Provide the [X, Y] coordinate of the cell's center where the given text is located.  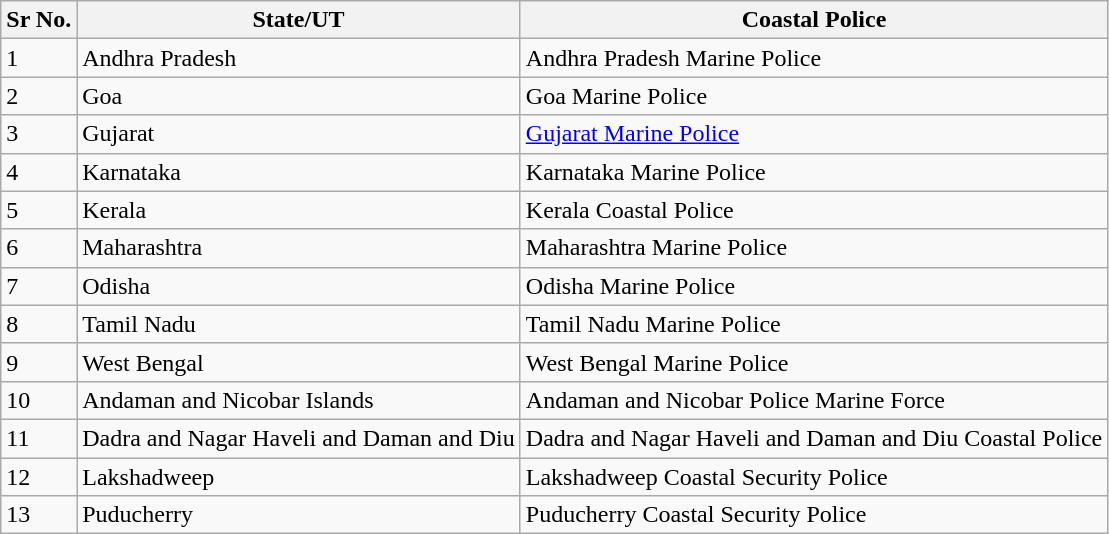
Lakshadweep Coastal Security Police [814, 477]
4 [39, 172]
Maharashtra [299, 248]
13 [39, 515]
1 [39, 58]
West Bengal Marine Police [814, 362]
Dadra and Nagar Haveli and Daman and Diu [299, 438]
Tamil Nadu [299, 324]
West Bengal [299, 362]
9 [39, 362]
Puducherry [299, 515]
Andhra Pradesh [299, 58]
Lakshadweep [299, 477]
Karnataka Marine Police [814, 172]
8 [39, 324]
Karnataka [299, 172]
Coastal Police [814, 20]
Andhra Pradesh Marine Police [814, 58]
Gujarat Marine Police [814, 134]
3 [39, 134]
State/UT [299, 20]
Sr No. [39, 20]
Puducherry Coastal Security Police [814, 515]
12 [39, 477]
Goa Marine Police [814, 96]
Kerala Coastal Police [814, 210]
Tamil Nadu Marine Police [814, 324]
7 [39, 286]
Goa [299, 96]
Andaman and Nicobar Police Marine Force [814, 400]
10 [39, 400]
Dadra and Nagar Haveli and Daman and Diu Coastal Police [814, 438]
Andaman and Nicobar Islands [299, 400]
Kerala [299, 210]
5 [39, 210]
Odisha Marine Police [814, 286]
Odisha [299, 286]
2 [39, 96]
6 [39, 248]
Gujarat [299, 134]
11 [39, 438]
Maharashtra Marine Police [814, 248]
